Provide the (X, Y) coordinate of the cell's center where the given text is located.  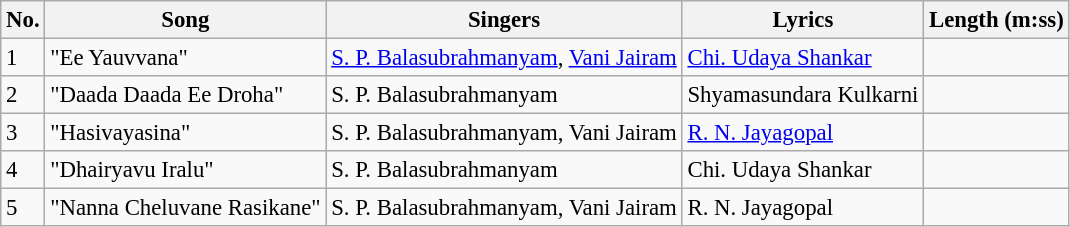
"Dhairyavu Iralu" (186, 170)
Length (m:ss) (996, 20)
Lyrics (803, 20)
2 (23, 95)
"Nanna Cheluvane Rasikane" (186, 208)
"Ee Yauvvana" (186, 58)
Song (186, 20)
1 (23, 58)
"Daada Daada Ee Droha" (186, 95)
Singers (504, 20)
5 (23, 208)
"Hasivayasina" (186, 133)
3 (23, 133)
Shyamasundara Kulkarni (803, 95)
4 (23, 170)
No. (23, 20)
